Locate the cell with the specified text and output its [X, Y] center coordinate. 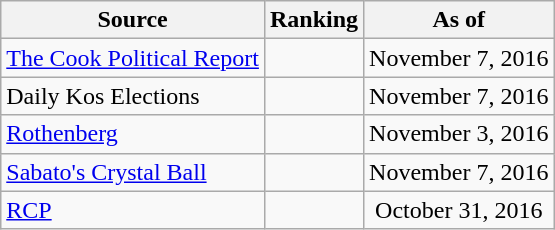
October 31, 2016 [459, 210]
Rothenberg [133, 134]
The Cook Political Report [133, 58]
November 3, 2016 [459, 134]
As of [459, 20]
Source [133, 20]
Ranking [314, 20]
Daily Kos Elections [133, 96]
RCP [133, 210]
Sabato's Crystal Ball [133, 172]
